Identify which cell holds the provided text, then report its [x, y] central coordinate. 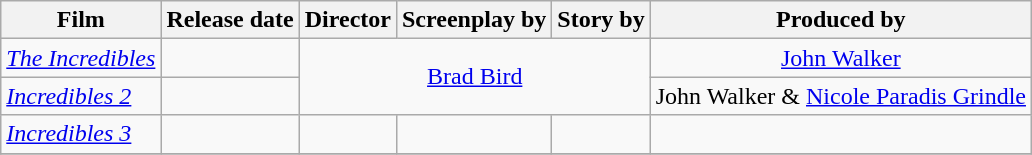
Release date [230, 20]
John Walker [840, 58]
Produced by [840, 20]
Film [81, 20]
John Walker & Nicole Paradis Grindle [840, 96]
Brad Bird [474, 77]
Story by [601, 20]
The Incredibles [81, 58]
Screenplay by [474, 20]
Incredibles 2 [81, 96]
Director [348, 20]
Incredibles 3 [81, 134]
